Determine the (X, Y) coordinate at the center of the cell enclosing the given text.  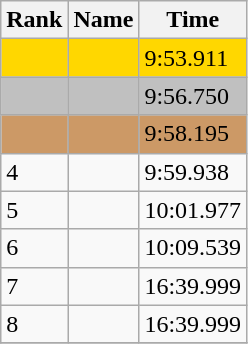
9:59.938 (193, 172)
Time (193, 20)
9:56.750 (193, 96)
9:58.195 (193, 134)
8 (34, 324)
5 (34, 210)
10:01.977 (193, 210)
4 (34, 172)
9:53.911 (193, 58)
Name (104, 20)
10:09.539 (193, 248)
7 (34, 286)
Rank (34, 20)
6 (34, 248)
